Capture the cell that displays the provided text and extract its (x, y) central coordinate. 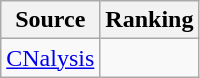
Ranking (150, 20)
CNalysis (50, 58)
Source (50, 20)
